Identify which cell holds the provided text, then report its [X, Y] central coordinate. 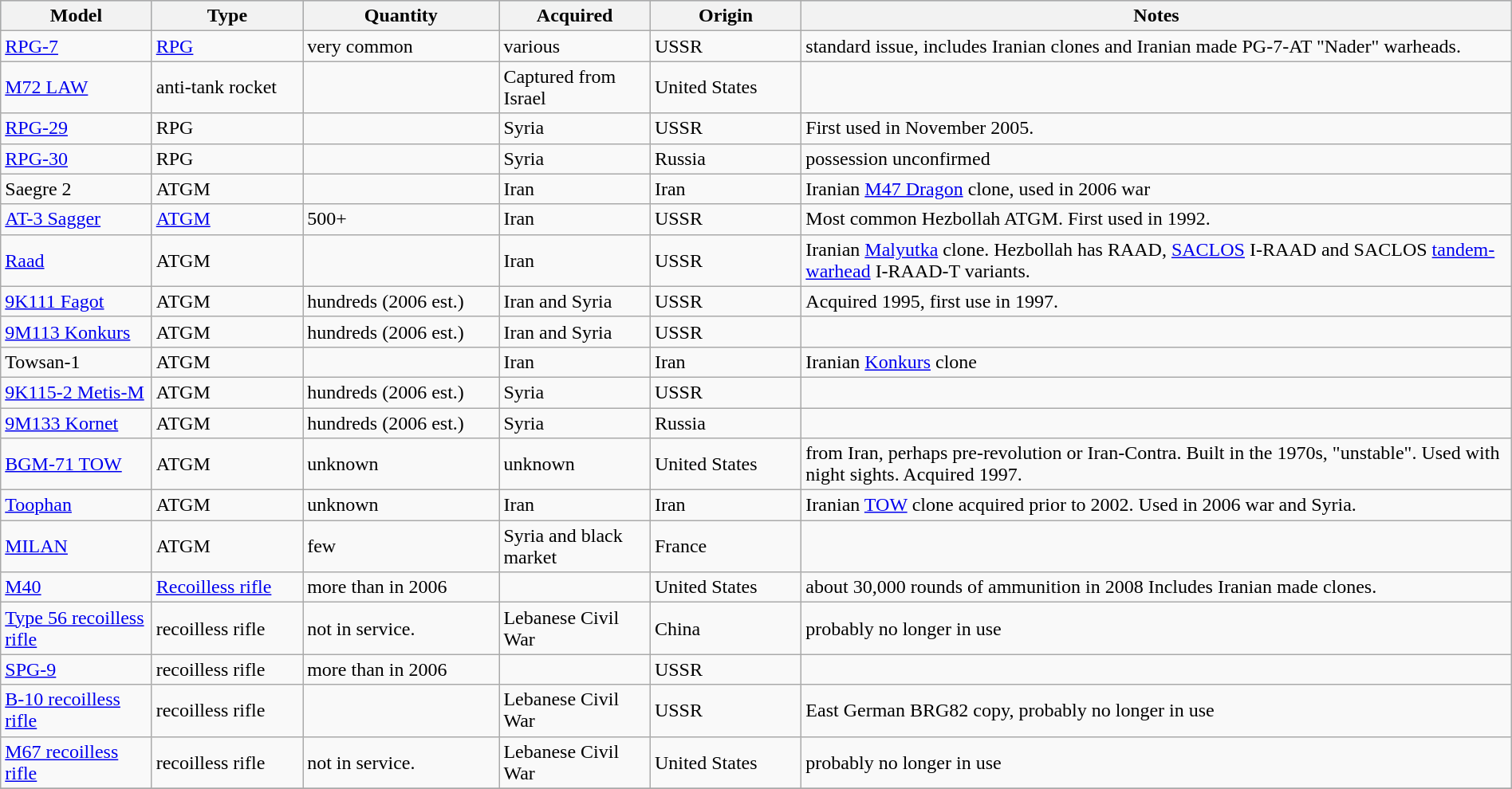
from Iran, perhaps pre-revolution or Iran-Contra. Built in the 1970s, "unstable". Used with night sights. Acquired 1997. [1156, 464]
RPG-7 [77, 46]
few [401, 547]
Iranian Malyutka clone. Hezbollah has RAAD, SACLOS I-RAAD and SACLOS tandem-warhead I-RAAD-T variants. [1156, 260]
Iranian TOW clone acquired prior to 2002. Used in 2006 war and Syria. [1156, 505]
Type 56 recoilless rifle [77, 628]
M67 recoilless rifle [77, 762]
Toophan [77, 505]
Most common Hezbollah ATGM. First used in 1992. [1156, 219]
Notes [1156, 16]
Quantity [401, 16]
various [574, 46]
Origin [726, 16]
BGM-71 TOW [77, 464]
France [726, 547]
Recoilless rifle [226, 587]
Acquired 1995, first use in 1997. [1156, 301]
Acquired [574, 16]
possession unconfirmed [1156, 159]
9K111 Fagot [77, 301]
Syria and black market [574, 547]
9K115-2 Metis-M [77, 392]
MILAN [77, 547]
anti-tank rocket [226, 88]
Towsan-1 [77, 362]
SPG-9 [77, 669]
very common [401, 46]
Saegre 2 [77, 189]
Iranian M47 Dragon clone, used in 2006 war [1156, 189]
Captured from Israel [574, 88]
Iranian Konkurs clone [1156, 362]
about 30,000 rounds of ammunition in 2008 Includes Iranian made clones. [1156, 587]
East German BRG82 copy, probably no longer in use [1156, 711]
China [726, 628]
9M113 Konkurs [77, 332]
M72 LAW [77, 88]
Type [226, 16]
RPG-29 [77, 128]
RPG-30 [77, 159]
9M133 Kornet [77, 423]
AT-3 Sagger [77, 219]
B-10 recoilless rifle [77, 711]
Raad [77, 260]
M40 [77, 587]
standard issue, includes Iranian clones and Iranian made PG-7-AT "Nader" warheads. [1156, 46]
Model [77, 16]
500+ [401, 219]
First used in November 2005. [1156, 128]
